Scan for the cell matching the given text and deliver its (x, y) coordinate at center. 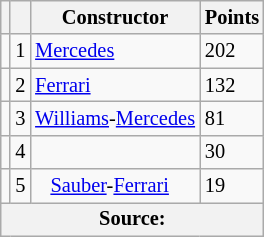
Williams-Mercedes (115, 118)
Sauber-Ferrari (115, 186)
Points (232, 17)
1 (20, 51)
132 (232, 85)
Mercedes (115, 51)
Ferrari (115, 85)
81 (232, 118)
30 (232, 152)
19 (232, 186)
3 (20, 118)
202 (232, 51)
4 (20, 152)
Source: (132, 219)
5 (20, 186)
Constructor (115, 17)
2 (20, 85)
